Output the [X, Y] coordinate of the center of the cell containing the given text.  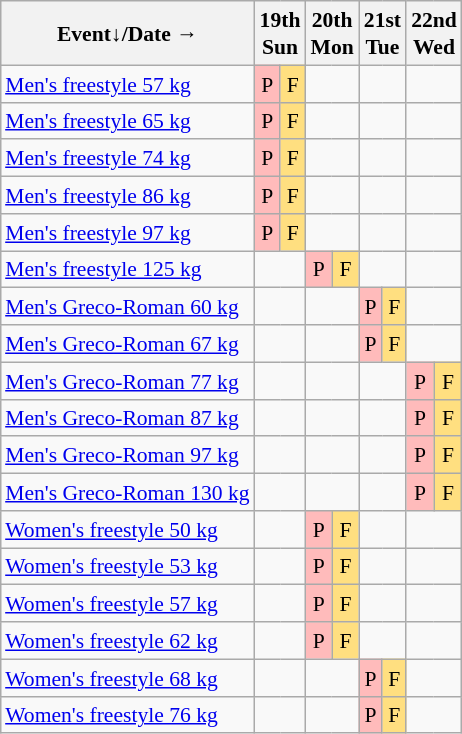
21stTue [382, 33]
Men's freestyle 74 kg [127, 158]
Men's Greco-Roman 97 kg [127, 454]
Men's Greco-Roman 87 kg [127, 418]
Men's Greco-Roman 60 kg [127, 306]
Women's freestyle 50 kg [127, 528]
Women's freestyle 68 kg [127, 678]
Men's freestyle 57 kg [127, 84]
Men's freestyle 97 kg [127, 232]
Women's freestyle 53 kg [127, 566]
Men's Greco-Roman 130 kg [127, 492]
Men's freestyle 65 kg [127, 120]
Men's freestyle 86 kg [127, 194]
19thSun [280, 33]
Men's freestyle 125 kg [127, 268]
Men's Greco-Roman 77 kg [127, 380]
Women's freestyle 76 kg [127, 714]
Event↓/Date → [127, 33]
Women's freestyle 57 kg [127, 604]
22ndWed [434, 33]
20thMon [332, 33]
Women's freestyle 62 kg [127, 640]
Men's Greco-Roman 67 kg [127, 344]
